From the cell containing the given text, extract its center point as [X, Y] coordinate. 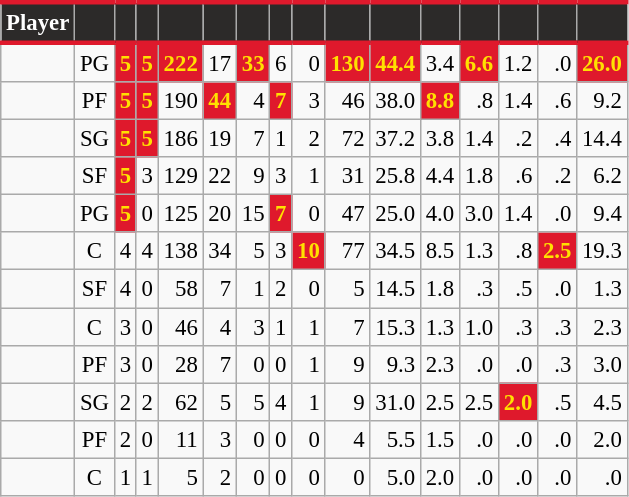
19.3 [602, 251]
38.0 [395, 101]
222 [180, 62]
77 [348, 251]
5.0 [395, 477]
9.2 [602, 101]
72 [348, 139]
19 [220, 139]
4.4 [440, 176]
186 [180, 139]
33 [252, 62]
6.6 [478, 62]
34.5 [395, 251]
6.2 [602, 176]
9.3 [395, 364]
14.4 [602, 139]
31 [348, 176]
4.0 [440, 214]
3.8 [440, 139]
44 [220, 101]
8.8 [440, 101]
34 [220, 251]
.4 [558, 139]
58 [180, 289]
125 [180, 214]
8.5 [440, 251]
6 [281, 62]
1.0 [478, 327]
11 [180, 439]
138 [180, 251]
28 [180, 364]
22 [220, 176]
44.4 [395, 62]
26.0 [602, 62]
37.2 [395, 139]
62 [180, 402]
1.5 [440, 439]
129 [180, 176]
1.2 [518, 62]
3.4 [440, 62]
25.8 [395, 176]
25.0 [395, 214]
190 [180, 101]
31.0 [395, 402]
10 [308, 251]
5.5 [395, 439]
14.5 [395, 289]
130 [348, 62]
17 [220, 62]
Player [38, 22]
4.5 [602, 402]
15.3 [395, 327]
15 [252, 214]
9.4 [602, 214]
20 [220, 214]
47 [348, 214]
